Return (x, y) of the center of cell containing provided text 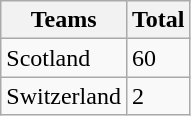
Total (158, 20)
Teams (64, 20)
2 (158, 96)
Switzerland (64, 96)
60 (158, 58)
Scotland (64, 58)
